Search for the cell housing the specified text and yield its [X, Y] center coordinate. 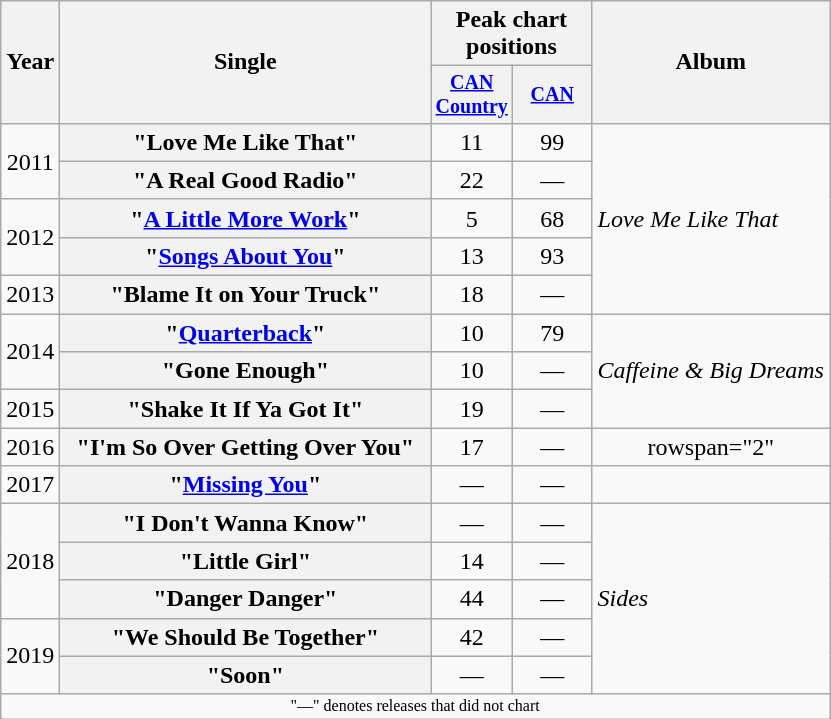
2013 [30, 295]
rowspan="2" [710, 447]
2012 [30, 237]
"Blame It on Your Truck" [246, 295]
11 [472, 142]
"Songs About You" [246, 256]
"Danger Danger" [246, 599]
Sides [710, 599]
14 [472, 561]
2017 [30, 485]
93 [552, 256]
19 [472, 409]
68 [552, 218]
"A Real Good Radio" [246, 180]
2011 [30, 161]
99 [552, 142]
Album [710, 62]
Single [246, 62]
"I Don't Wanna Know" [246, 523]
"Shake It If Ya Got It" [246, 409]
22 [472, 180]
"Quarterback" [246, 333]
"I'm So Over Getting Over You" [246, 447]
79 [552, 333]
Caffeine & Big Dreams [710, 371]
44 [472, 599]
2015 [30, 409]
17 [472, 447]
"We Should Be Together" [246, 637]
13 [472, 256]
42 [472, 637]
"Gone Enough" [246, 371]
"Little Girl" [246, 561]
2014 [30, 352]
2018 [30, 561]
CAN [552, 94]
Love Me Like That [710, 218]
Year [30, 62]
2016 [30, 447]
18 [472, 295]
Peak chartpositions [512, 34]
"A Little More Work" [246, 218]
CAN Country [472, 94]
2019 [30, 656]
"Soon" [246, 675]
"Missing You" [246, 485]
"—" denotes releases that did not chart [416, 706]
"Love Me Like That" [246, 142]
5 [472, 218]
